Scan for the cell matching the given text and deliver its (X, Y) coordinate at center. 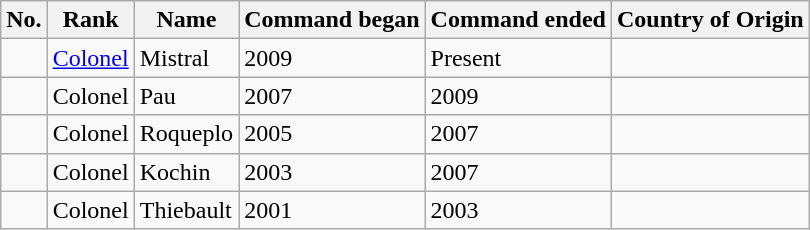
Kochin (186, 172)
No. (24, 20)
Pau (186, 96)
2001 (332, 210)
Mistral (186, 58)
Country of Origin (710, 20)
2005 (332, 134)
Rank (90, 20)
Present (518, 58)
Thiebault (186, 210)
Command ended (518, 20)
Name (186, 20)
Roqueplo (186, 134)
Command began (332, 20)
